Return the [x, y] coordinate for the center point of the cell that contains the specified text.  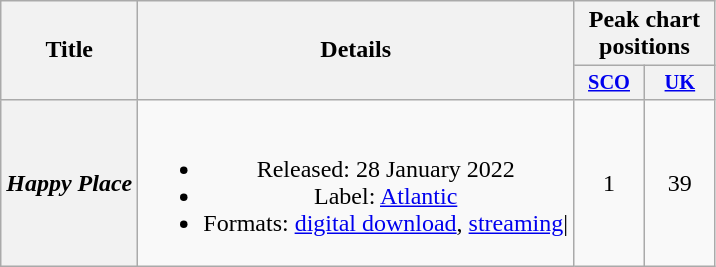
1 [610, 182]
Title [70, 50]
Happy Place [70, 182]
UK [680, 83]
Peak chart positions [645, 34]
39 [680, 182]
SCO [610, 83]
Released: 28 January 2022Label: AtlanticFormats: digital download, streaming| [356, 182]
Details [356, 50]
